Output the [X, Y] coordinate of the center of the cell containing the given text.  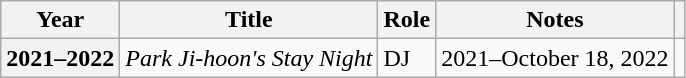
Role [407, 20]
DJ [407, 58]
2021–October 18, 2022 [555, 58]
Notes [555, 20]
Park Ji-hoon's Stay Night [249, 58]
Title [249, 20]
2021–2022 [60, 58]
Year [60, 20]
